Capture the cell that displays the provided text and extract its (x, y) central coordinate. 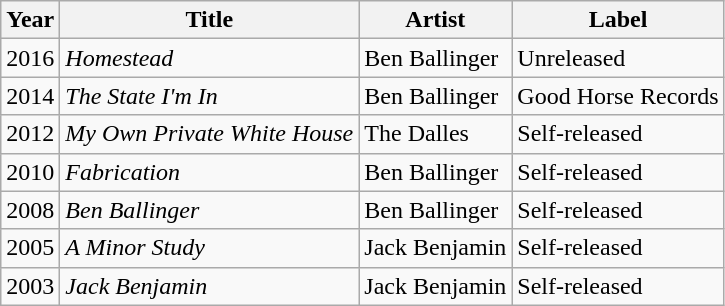
The State I'm In (210, 96)
The Dalles (436, 134)
Homestead (210, 58)
Artist (436, 20)
Title (210, 20)
A Minor Study (210, 248)
2010 (30, 172)
2016 (30, 58)
Fabrication (210, 172)
2008 (30, 210)
Label (618, 20)
2012 (30, 134)
2005 (30, 248)
2014 (30, 96)
Year (30, 20)
My Own Private White House (210, 134)
Unreleased (618, 58)
2003 (30, 286)
Good Horse Records (618, 96)
